For the text-containing cell, return its midpoint in (X, Y) coordinate format. 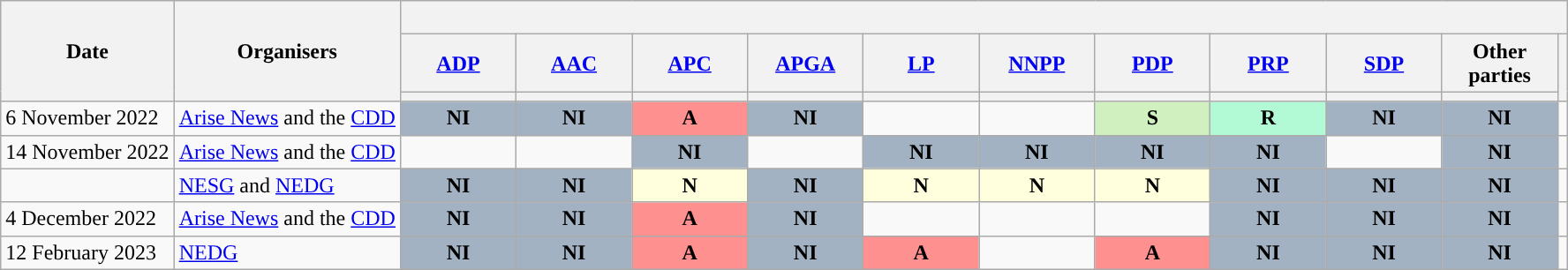
NESG and NEDG (287, 185)
SDP (1384, 64)
6 November 2022 (87, 118)
Date (87, 51)
Organisers (287, 51)
PDP (1153, 64)
LP (922, 64)
ADP (457, 64)
NNPP (1037, 64)
S (1153, 118)
Other parties (1499, 64)
APGA (805, 64)
R (1268, 118)
4 December 2022 (87, 219)
AAC (574, 64)
APC (690, 64)
NEDG (287, 252)
PRP (1268, 64)
14 November 2022 (87, 152)
12 February 2023 (87, 252)
